Detect which cell encompasses the target text, then output its (x, y) center coordinate. 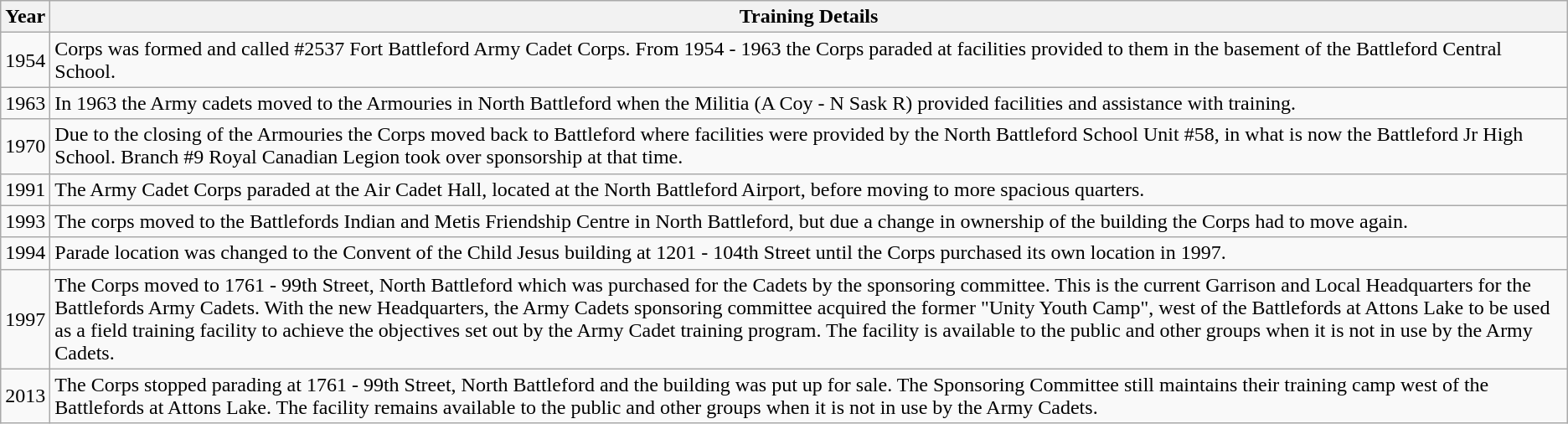
1970 (25, 146)
1963 (25, 103)
1991 (25, 189)
2013 (25, 396)
1997 (25, 318)
Year (25, 17)
Training Details (809, 17)
The Army Cadet Corps paraded at the Air Cadet Hall, located at the North Battleford Airport, before moving to more spacious quarters. (809, 189)
1993 (25, 221)
1954 (25, 60)
Parade location was changed to the Convent of the Child Jesus building at 1201 - 104th Street until the Corps purchased its own location in 1997. (809, 253)
1994 (25, 253)
